Return the [X, Y] coordinate for the center point of the cell that contains the specified text.  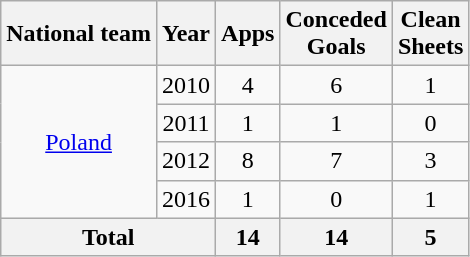
7 [336, 161]
Total [108, 237]
2011 [186, 123]
3 [430, 161]
CleanSheets [430, 34]
8 [248, 161]
5 [430, 237]
4 [248, 85]
ConcededGoals [336, 34]
National team [79, 34]
Apps [248, 34]
Year [186, 34]
6 [336, 85]
Poland [79, 142]
2016 [186, 199]
2012 [186, 161]
2010 [186, 85]
